For the text-containing cell, return its midpoint in (X, Y) coordinate format. 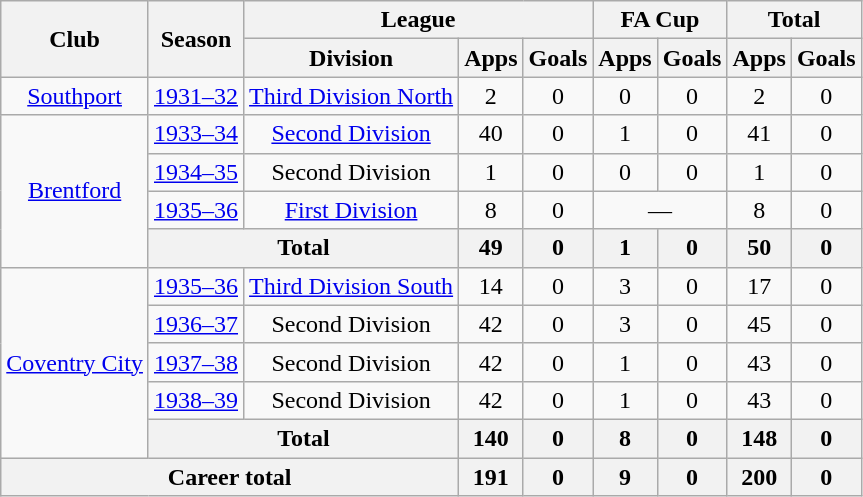
17 (759, 286)
191 (491, 477)
FA Cup (660, 20)
1931–32 (196, 96)
Third Division North (352, 96)
Season (196, 39)
200 (759, 477)
1938–39 (196, 400)
40 (491, 134)
50 (759, 248)
Division (352, 58)
League (418, 20)
45 (759, 324)
41 (759, 134)
9 (625, 477)
49 (491, 248)
1936–37 (196, 324)
First Division (352, 210)
1937–38 (196, 362)
148 (759, 438)
Third Division South (352, 286)
140 (491, 438)
14 (491, 286)
Southport (75, 96)
Club (75, 39)
Career total (230, 477)
— (660, 210)
Brentford (75, 191)
1933–34 (196, 134)
Coventry City (75, 362)
1934–35 (196, 172)
